Extract the (x, y) coordinate from the center of the cell holding the provided text.  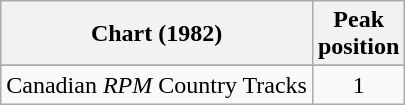
Canadian RPM Country Tracks (157, 85)
Peakposition (358, 34)
Chart (1982) (157, 34)
1 (358, 85)
